For the text-containing cell, return its midpoint in [X, Y] coordinate format. 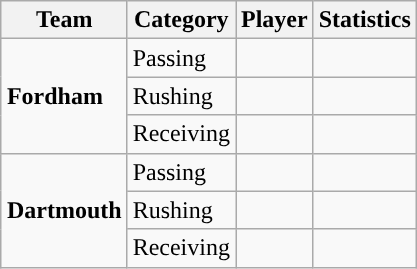
Fordham [64, 96]
Dartmouth [64, 210]
Player [275, 20]
Team [64, 20]
Statistics [364, 20]
Category [181, 20]
